Provide the (x, y) coordinate of the cell's center where the given text is located.  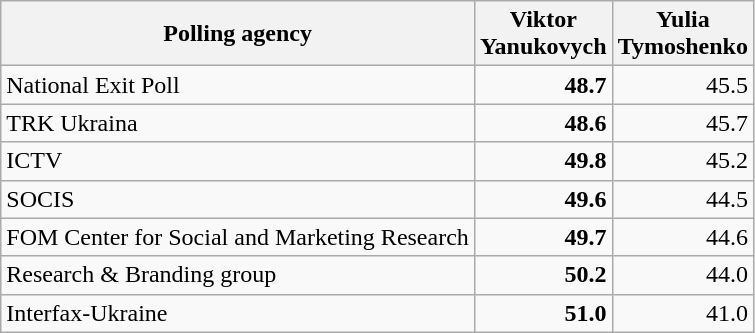
44.6 (682, 237)
51.0 (543, 313)
44.0 (682, 275)
Yulia Tymoshenko (682, 34)
SOCIS (238, 199)
49.6 (543, 199)
50.2 (543, 275)
45.7 (682, 123)
ICTV (238, 161)
49.8 (543, 161)
Polling agency (238, 34)
48.6 (543, 123)
48.7 (543, 85)
National Exit Poll (238, 85)
TRK Ukraina (238, 123)
45.2 (682, 161)
Interfax-Ukraine (238, 313)
45.5 (682, 85)
49.7 (543, 237)
FOM Center for Social and Marketing Research (238, 237)
44.5 (682, 199)
41.0 (682, 313)
Research & Branding group (238, 275)
Viktor Yanukovych (543, 34)
